Detect which cell encompasses the target text, then output its [x, y] center coordinate. 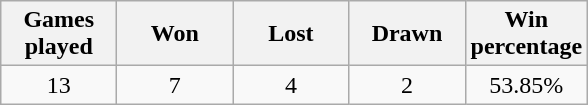
Games played [59, 34]
4 [291, 85]
Drawn [407, 34]
7 [175, 85]
Win percentage [526, 34]
Won [175, 34]
Lost [291, 34]
2 [407, 85]
13 [59, 85]
53.85% [526, 85]
